Provide the [x, y] coordinate of the cell's center where the given text is located.  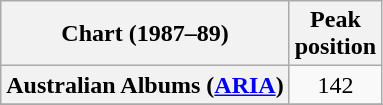
Australian Albums (ARIA) [145, 85]
Chart (1987–89) [145, 34]
142 [335, 85]
Peakposition [335, 34]
